Identify which cell holds the provided text, then report its [x, y] central coordinate. 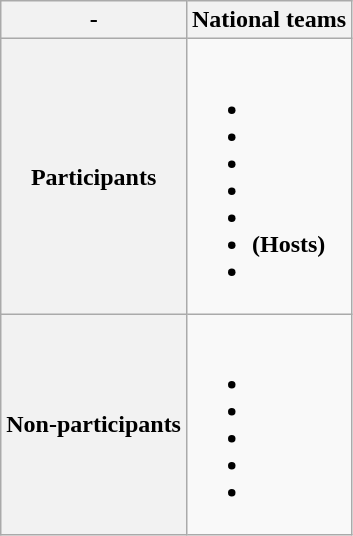
National teams [268, 20]
Participants [94, 176]
(Hosts) [268, 176]
- [94, 20]
Non-participants [94, 424]
